For the text-containing cell, return its midpoint in [X, Y] coordinate format. 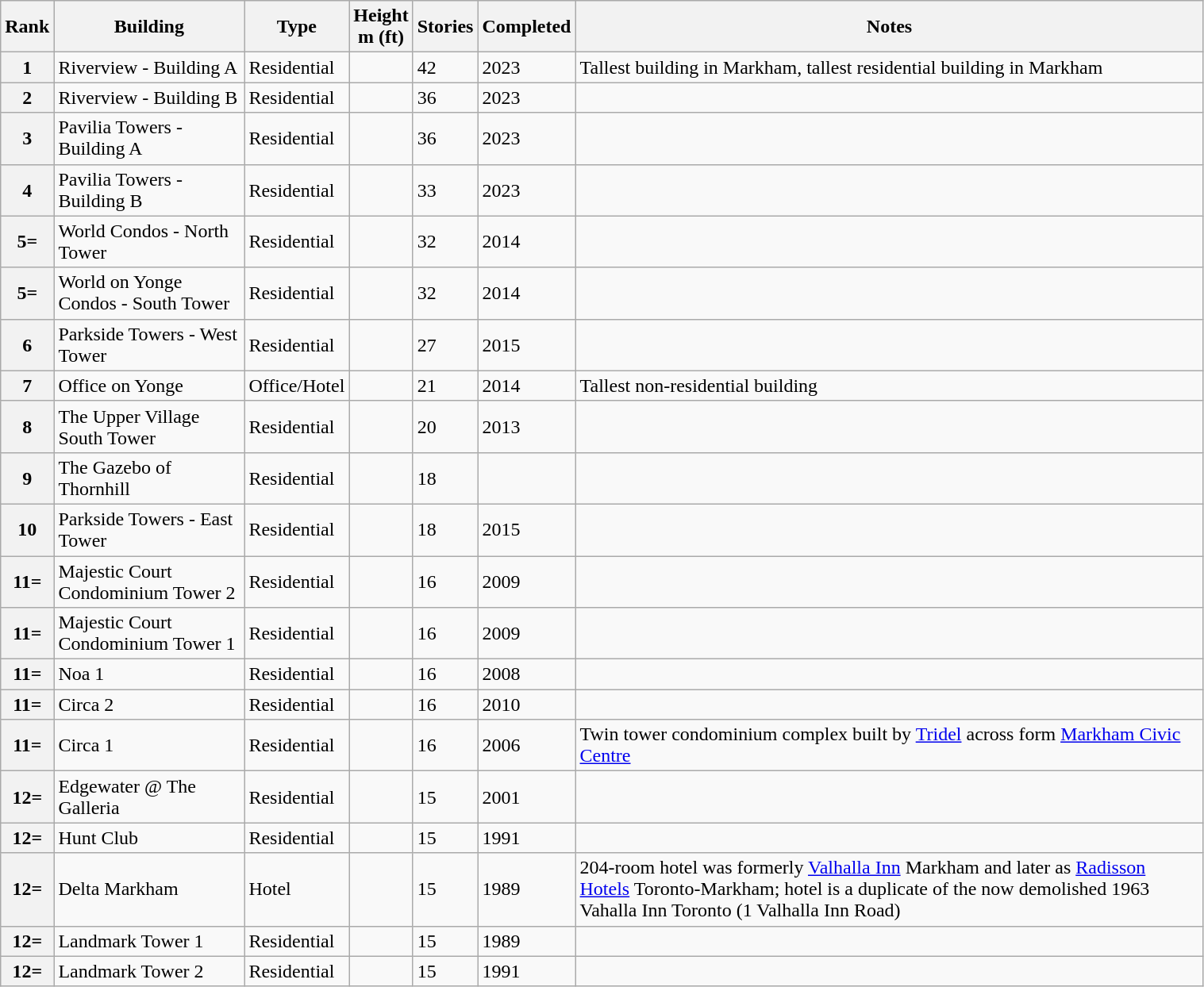
3 [27, 138]
The Upper Village South Tower [149, 427]
4 [27, 190]
Delta Markham [149, 889]
Hunt Club [149, 838]
Landmark Tower 1 [149, 941]
Type [297, 27]
World on Yonge Condos - South Tower [149, 294]
Hotel [297, 889]
20 [445, 427]
Majestic Court Condominium Tower 1 [149, 633]
Stories [445, 27]
42 [445, 67]
Edgewater @ The Galleria [149, 797]
9 [27, 478]
2010 [527, 705]
Office/Hotel [297, 386]
8 [27, 427]
Rank [27, 27]
Parkside Towers - West Tower [149, 344]
33 [445, 190]
Majestic Court Condominium Tower 2 [149, 581]
Notes [889, 27]
Noa 1 [149, 674]
Heightm (ft) [381, 27]
21 [445, 386]
6 [27, 344]
Tallest non-residential building [889, 386]
Completed [527, 27]
27 [445, 344]
The Gazebo of Thornhill [149, 478]
10 [27, 530]
Parkside Towers - East Tower [149, 530]
1 [27, 67]
2 [27, 98]
Tallest building in Markham, tallest residential building in Markham [889, 67]
Landmark Tower 2 [149, 971]
Circa 1 [149, 746]
2008 [527, 674]
Riverview - Building A [149, 67]
World Condos - North Tower [149, 241]
Twin tower condominium complex built by Tridel across form Markham Civic Centre [889, 746]
2013 [527, 427]
7 [27, 386]
Building [149, 27]
2001 [527, 797]
Office on Yonge [149, 386]
2006 [527, 746]
Pavilia Towers - Building B [149, 190]
Pavilia Towers - Building A [149, 138]
Riverview - Building B [149, 98]
Circa 2 [149, 705]
